Scan for the cell matching the given text and deliver its (X, Y) coordinate at center. 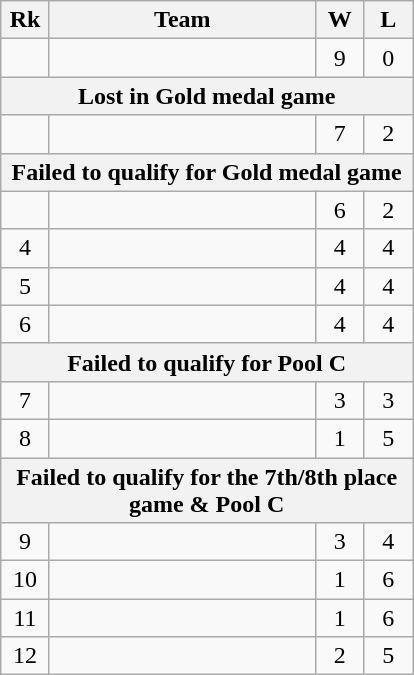
Failed to qualify for Gold medal game (207, 172)
Team (182, 20)
Lost in Gold medal game (207, 96)
8 (26, 438)
Rk (26, 20)
Failed to qualify for Pool C (207, 362)
Failed to qualify for the 7th/8th place game & Pool C (207, 490)
11 (26, 618)
W (340, 20)
0 (388, 58)
L (388, 20)
12 (26, 656)
10 (26, 580)
